Determine the (x, y) coordinate at the center of the cell enclosing the given text.  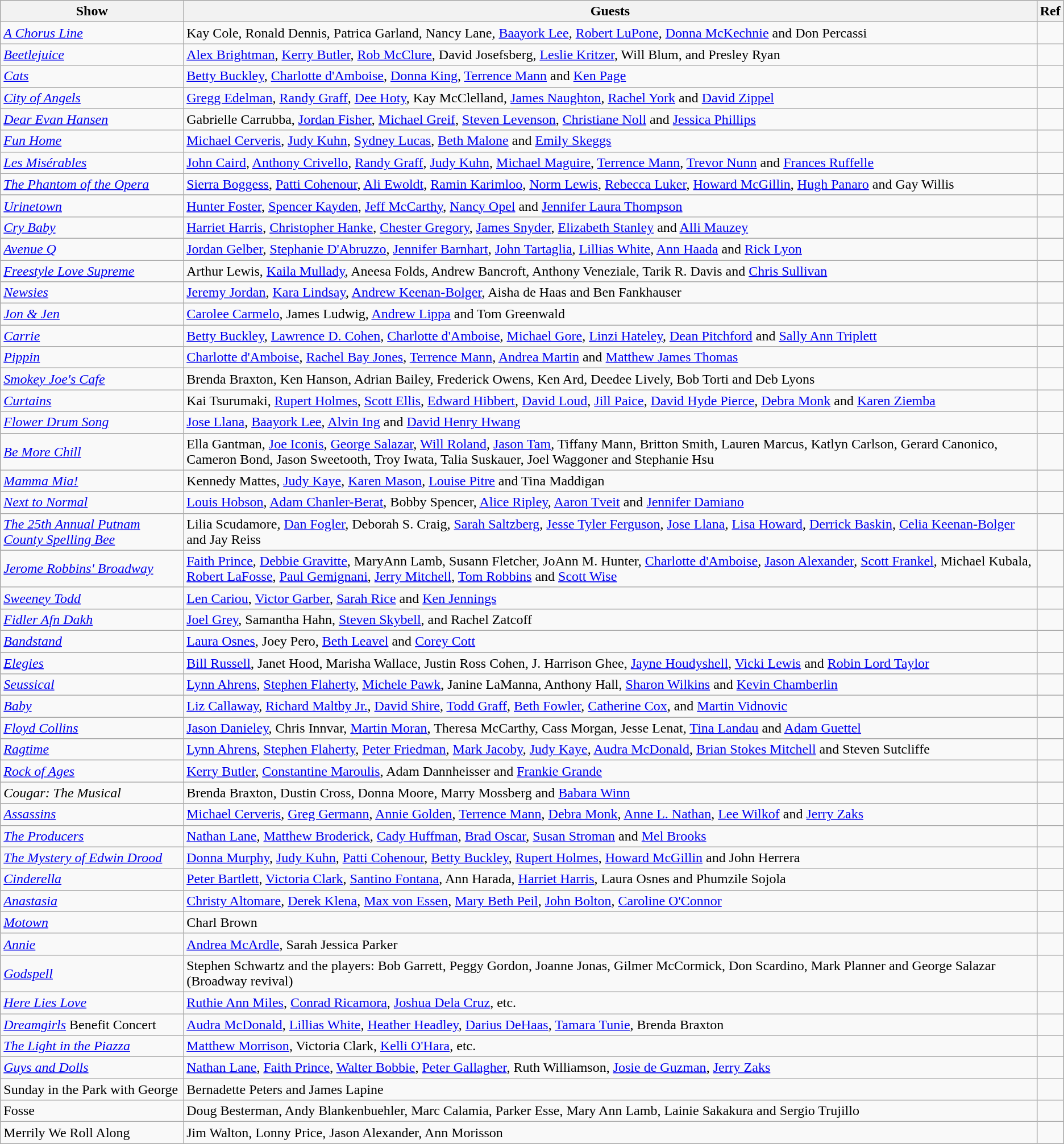
Cats (92, 76)
Guests (610, 11)
Joel Grey, Samantha Hahn, Steven Skybell, and Rachel Zatcoff (610, 619)
John Caird, Anthony Crivello, Randy Graff, Judy Kuhn, Michael Maguire, Terrence Mann, Trevor Nunn and Frances Ruffelle (610, 163)
Show (92, 11)
Carolee Carmelo, James Ludwig, Andrew Lippa and Tom Greenwald (610, 314)
Michael Cerveris, Judy Kuhn, Sydney Lucas, Beth Malone and Emily Skeggs (610, 141)
Guys and Dolls (92, 1068)
Michael Cerveris, Greg Germann, Annie Golden, Terrence Mann, Debra Monk, Anne L. Nathan, Lee Wilkof and Jerry Zaks (610, 814)
Cinderella (92, 879)
The Producers (92, 836)
The Mystery of Edwin Drood (92, 858)
Newsies (92, 293)
Ruthie Ann Miles, Conrad Ricamora, Joshua Dela Cruz, etc. (610, 1002)
Cougar: The Musical (92, 793)
Ref (1050, 11)
Here Lies Love (92, 1002)
Matthew Morrison, Victoria Clark, Kelli O'Hara, etc. (610, 1046)
Louis Hobson, Adam Chanler-Berat, Bobby Spencer, Alice Ripley, Aaron Tveit and Jennifer Damiano (610, 502)
Flower Drum Song (92, 422)
City of Angels (92, 98)
Harriet Harris, Christopher Hanke, Chester Gregory, James Snyder, Elizabeth Stanley and Alli Mauzey (610, 227)
Audra McDonald, Lillias White, Heather Headley, Darius DeHaas, Tamara Tunie, Brenda Braxton (610, 1025)
Jeremy Jordan, Kara Lindsay, Andrew Keenan-Bolger, Aisha de Haas and Ben Fankhauser (610, 293)
Fun Home (92, 141)
Fosse (92, 1111)
Bandstand (92, 641)
Sweeney Todd (92, 598)
A Chorus Line (92, 33)
Godspell (92, 973)
Sierra Boggess, Patti Cohenour, Ali Ewoldt, Ramin Karimloo, Norm Lewis, Rebecca Luker, Howard McGillin, Hugh Panaro and Gay Willis (610, 184)
Jerome Robbins' Broadway (92, 568)
Jose Llana, Baayork Lee, Alvin Ing and David Henry Hwang (610, 422)
Kay Cole, Ronald Dennis, Patrica Garland, Nancy Lane, Baayork Lee, Robert LuPone, Donna McKechnie and Don Percassi (610, 33)
Mamma Mia! (92, 481)
Baby (92, 706)
Len Cariou, Victor Garber, Sarah Rice and Ken Jennings (610, 598)
Betty Buckley, Charlotte d'Amboise, Donna King, Terrence Mann and Ken Page (610, 76)
Lynn Ahrens, Stephen Flaherty, Peter Friedman, Mark Jacoby, Judy Kaye, Audra McDonald, Brian Stokes Mitchell and Steven Sutcliffe (610, 750)
Jon & Jen (92, 314)
The Phantom of the Opera (92, 184)
Nathan Lane, Matthew Broderick, Cady Huffman, Brad Oscar, Susan Stroman and Mel Brooks (610, 836)
Jim Walton, Lonny Price, Jason Alexander, Ann Morisson (610, 1133)
Charlotte d'Amboise, Rachel Bay Jones, Terrence Mann, Andrea Martin and Matthew James Thomas (610, 357)
Peter Bartlett, Victoria Clark, Santino Fontana, Ann Harada, Harriet Harris, Laura Osnes and Phumzile Sojola (610, 879)
Avenue Q (92, 249)
Hunter Foster, Spencer Kayden, Jeff McCarthy, Nancy Opel and Jennifer Laura Thompson (610, 206)
Fidler Afn Dakh (92, 619)
Andrea McArdle, Sarah Jessica Parker (610, 944)
The 25th Annual Putnam County Spelling Bee (92, 532)
Betty Buckley, Lawrence D. Cohen, Charlotte d'Amboise, Michael Gore, Linzi Hateley, Dean Pitchford and Sally Ann Triplett (610, 336)
Freestyle Love Supreme (92, 271)
Next to Normal (92, 502)
Les Misérables (92, 163)
Gregg Edelman, Randy Graff, Dee Hoty, Kay McClelland, James Naughton, Rachel York and David Zippel (610, 98)
Carrie (92, 336)
Christy Altomare, Derek Klena, Max von Essen, Mary Beth Peil, John Bolton, Caroline O'Connor (610, 901)
Charl Brown (610, 922)
Gabrielle Carrubba, Jordan Fisher, Michael Greif, Steven Levenson, Christiane Noll and Jessica Phillips (610, 119)
Bill Russell, Janet Hood, Marisha Wallace, Justin Ross Cohen, J. Harrison Ghee, Jayne Houdyshell, Vicki Lewis and Robin Lord Taylor (610, 663)
Laura Osnes, Joey Pero, Beth Leavel and Corey Cott (610, 641)
Rock of Ages (92, 771)
Seussical (92, 685)
Dear Evan Hansen (92, 119)
Cry Baby (92, 227)
Be More Chill (92, 451)
Elegies (92, 663)
Smokey Joe's Cafe (92, 379)
Floyd Collins (92, 728)
Pippin (92, 357)
Kennedy Mattes, Judy Kaye, Karen Mason, Louise Pitre and Tina Maddigan (610, 481)
Curtains (92, 401)
Donna Murphy, Judy Kuhn, Patti Cohenour, Betty Buckley, Rupert Holmes, Howard McGillin and John Herrera (610, 858)
The Light in the Piazza (92, 1046)
Liz Callaway, Richard Maltby Jr., David Shire, Todd Graff, Beth Fowler, Catherine Cox, and Martin Vidnovic (610, 706)
Nathan Lane, Faith Prince, Walter Bobbie, Peter Gallagher, Ruth Williamson, Josie de Guzman, Jerry Zaks (610, 1068)
Brenda Braxton, Dustin Cross, Donna Moore, Marry Mossberg and Babara Winn (610, 793)
Lynn Ahrens, Stephen Flaherty, Michele Pawk, Janine LaManna, Anthony Hall, Sharon Wilkins and Kevin Chamberlin (610, 685)
Merrily We Roll Along (92, 1133)
Beetlejuice (92, 55)
Anastasia (92, 901)
Kerry Butler, Constantine Maroulis, Adam Dannheisser and Frankie Grande (610, 771)
Jason Danieley, Chris Innvar, Martin Moran, Theresa McCarthy, Cass Morgan, Jesse Lenat, Tina Landau and Adam Guettel (610, 728)
Dreamgirls Benefit Concert (92, 1025)
Motown (92, 922)
Bernadette Peters and James Lapine (610, 1089)
Jordan Gelber, Stephanie D'Abruzzo, Jennifer Barnhart, John Tartaglia, Lillias White, Ann Haada and Rick Lyon (610, 249)
Alex Brightman, Kerry Butler, Rob McClure, David Josefsberg, Leslie Kritzer, Will Blum, and Presley Ryan (610, 55)
Arthur Lewis, Kaila Mullady, Aneesa Folds, Andrew Bancroft, Anthony Veneziale, Tarik R. Davis and Chris Sullivan (610, 271)
Urinetown (92, 206)
Doug Besterman, Andy Blankenbuehler, Marc Calamia, Parker Esse, Mary Ann Lamb, Lainie Sakakura and Sergio Trujillo (610, 1111)
Sunday in the Park with George (92, 1089)
Ragtime (92, 750)
Annie (92, 944)
Brenda Braxton, Ken Hanson, Adrian Bailey, Frederick Owens, Ken Ard, Deedee Lively, Bob Torti and Deb Lyons (610, 379)
Assassins (92, 814)
Kai Tsurumaki, Rupert Holmes, Scott Ellis, Edward Hibbert, David Loud, Jill Paice, David Hyde Pierce, Debra Monk and Karen Ziemba (610, 401)
